Find where the given text appears and provide that cell's center as (x, y) coordinate. 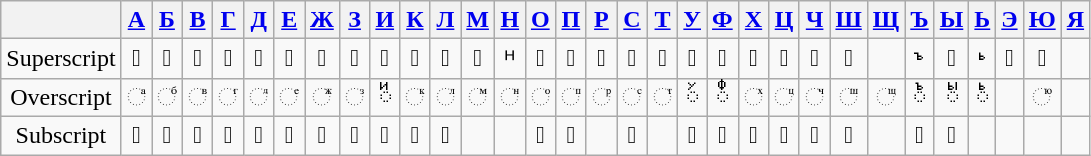
Э (1010, 20)
𞀸 (385, 59)
К (416, 20)
𞁂 (723, 59)
Ш (848, 20)
Н (510, 20)
◌ⷫ (572, 97)
𞁟 (692, 135)
Overscript (61, 97)
𞁄 (784, 59)
◌ⷰ (784, 97)
◌ⷢ (228, 97)
Ы (952, 20)
𞁆 (848, 59)
𞁖 (290, 135)
◌ꙺ (982, 97)
𞁤 (848, 135)
◌ⷦ (416, 97)
◌ꙵ (385, 97)
𞀵 (290, 59)
◌ⷻ (1042, 97)
𞁇 (952, 59)
◌ⷥ (354, 97)
𞁜 (540, 135)
ꚜ (920, 59)
Ъ (920, 20)
𞁘 (354, 135)
Ю (1042, 20)
И (385, 20)
Ж (322, 20)
◌ꙸ (920, 97)
𞁗 (322, 135)
𞁃 (754, 59)
ꚝ (982, 59)
◌ⷬ (602, 97)
𞀰 (136, 59)
Subscript (61, 135)
◌ꙹ (952, 97)
◌ⷧ (446, 97)
𞁚 (416, 135)
◌ⷠ (168, 97)
Ч (814, 20)
С (632, 20)
𞁡 (754, 135)
В (198, 20)
𞁝 (572, 135)
Щ (886, 20)
◌ⷱ (814, 97)
ᵸ (510, 59)
𞁣 (814, 135)
◌ⷡ (198, 97)
𞁛 (446, 135)
М (478, 20)
𞁉 (1042, 59)
Superscript (61, 59)
Д (258, 20)
◌ⷣ (258, 97)
О (540, 20)
А (136, 20)
𞀲 (198, 59)
𞁕 (258, 135)
◌ⷪ (540, 97)
𞀹 (416, 59)
𞀱 (168, 59)
𞁀 (662, 59)
◌ⷩ (510, 97)
𞀾 (602, 59)
𞁈 (1010, 59)
Г (228, 20)
Ь (982, 20)
𞀴 (258, 59)
𞀻 (478, 59)
◌ⷭ (632, 97)
𞀺 (446, 59)
𞀽 (572, 59)
Ф (723, 20)
𞀶 (322, 59)
Л (446, 20)
◌ⷷ (290, 97)
𞁓 (198, 135)
У (692, 20)
◌ⷯ (754, 97)
𞁔 (228, 135)
𞁞 (632, 135)
𞁙 (385, 135)
𞁑 (136, 135)
◌ⷮ (662, 97)
𞀷 (354, 59)
Т (662, 20)
◌ꚞ (723, 97)
П (572, 20)
◌ⷤ (322, 97)
Ц (784, 20)
𞁁 (692, 59)
З (354, 20)
𞁦 (952, 135)
◌ꙷ (692, 97)
Е (290, 20)
𞀼 (540, 59)
◌ⷳ (886, 97)
Р (602, 20)
𞀿 (632, 59)
Х (754, 20)
𞁒 (168, 135)
𞁥 (920, 135)
Я (1075, 20)
𞁢 (784, 135)
◌ⷲ (848, 97)
𞁅 (814, 59)
◌ⷨ (478, 97)
𞀳 (228, 59)
𞁠 (723, 135)
Б (168, 20)
◌ⷶ (136, 97)
